Locate the cell with the specified text and output its (x, y) center coordinate. 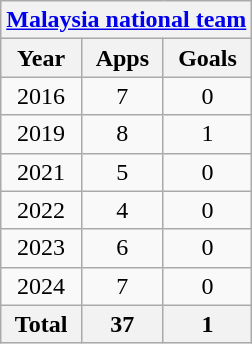
5 (122, 172)
Goals (208, 58)
6 (122, 248)
37 (122, 324)
8 (122, 134)
Total (42, 324)
2023 (42, 248)
4 (122, 210)
Malaysia national team (126, 20)
2019 (42, 134)
2016 (42, 96)
2024 (42, 286)
Apps (122, 58)
Year (42, 58)
2021 (42, 172)
2022 (42, 210)
